Extract the [X, Y] coordinate from the center of the cell holding the provided text.  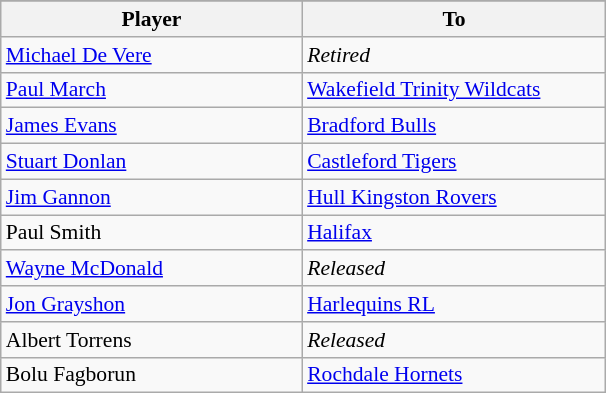
Rochdale Hornets [454, 375]
Hull Kingston Rovers [454, 197]
James Evans [152, 126]
Jon Grayshon [152, 304]
Paul Smith [152, 233]
Wayne McDonald [152, 269]
Wakefield Trinity Wildcats [454, 90]
Player [152, 19]
Halifax [454, 233]
Bolu Fagborun [152, 375]
Bradford Bulls [454, 126]
Michael De Vere [152, 55]
Paul March [152, 90]
Stuart Donlan [152, 162]
Albert Torrens [152, 340]
Castleford Tigers [454, 162]
Retired [454, 55]
Jim Gannon [152, 197]
Harlequins RL [454, 304]
To [454, 19]
